Extract the [x, y] coordinate from the center of the cell holding the provided text.  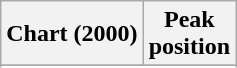
Chart (2000) [72, 34]
Peakposition [189, 34]
